Identify which cell holds the provided text, then report its [x, y] central coordinate. 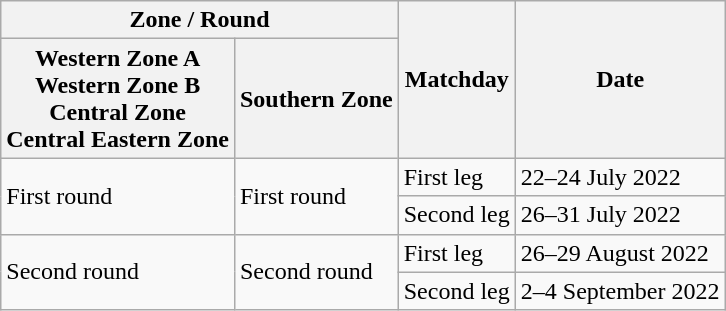
Western Zone AWestern Zone BCentral ZoneCentral Eastern Zone [118, 98]
Matchday [456, 80]
Southern Zone [316, 98]
26–31 July 2022 [620, 215]
26–29 August 2022 [620, 253]
2–4 September 2022 [620, 291]
Zone / Round [200, 20]
22–24 July 2022 [620, 177]
Date [620, 80]
